From the cell containing the given text, extract its center point as [X, Y] coordinate. 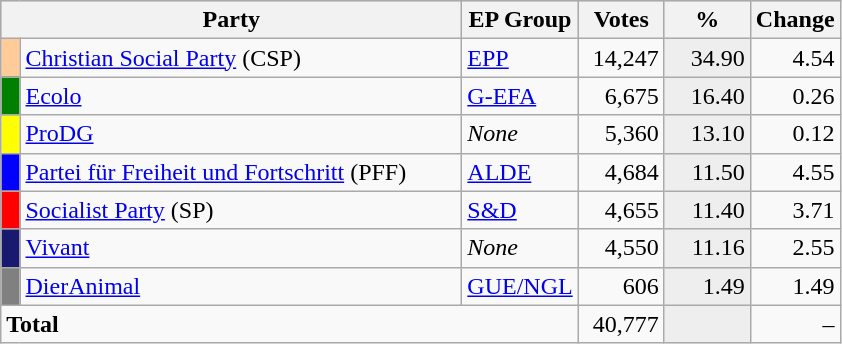
5,360 [621, 134]
606 [621, 286]
ProDG [241, 134]
11.50 [707, 172]
GUE/NGL [520, 286]
4,655 [621, 210]
G-EFA [520, 96]
EP Group [520, 20]
0.26 [795, 96]
Votes [621, 20]
2.55 [795, 248]
11.16 [707, 248]
– [795, 324]
16.40 [707, 96]
Vivant [241, 248]
4,684 [621, 172]
4.54 [795, 58]
4.55 [795, 172]
ALDE [520, 172]
4,550 [621, 248]
Socialist Party (SP) [241, 210]
% [707, 20]
Ecolo [241, 96]
14,247 [621, 58]
Party [232, 20]
EPP [520, 58]
6,675 [621, 96]
40,777 [621, 324]
Christian Social Party (CSP) [241, 58]
13.10 [707, 134]
Partei für Freiheit und Fortschritt (PFF) [241, 172]
11.40 [707, 210]
Total [290, 324]
DierAnimal [241, 286]
Change [795, 20]
3.71 [795, 210]
S&D [520, 210]
34.90 [707, 58]
0.12 [795, 134]
